Extract the (x, y) coordinate from the center of the cell holding the provided text.  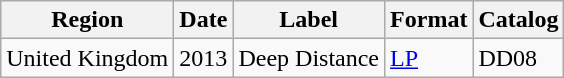
Deep Distance (309, 58)
DD08 (518, 58)
United Kingdom (88, 58)
LP (429, 58)
Region (88, 20)
Format (429, 20)
Label (309, 20)
2013 (204, 58)
Date (204, 20)
Catalog (518, 20)
